For the text-containing cell, return its midpoint in [X, Y] coordinate format. 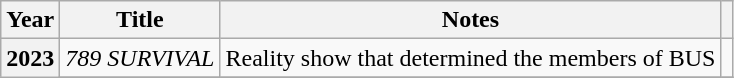
Notes [470, 20]
Title [140, 20]
Reality show that determined the members of BUS [470, 58]
2023 [30, 58]
789 SURVIVAL [140, 58]
Year [30, 20]
